From the cell containing the given text, extract its center point as [X, Y] coordinate. 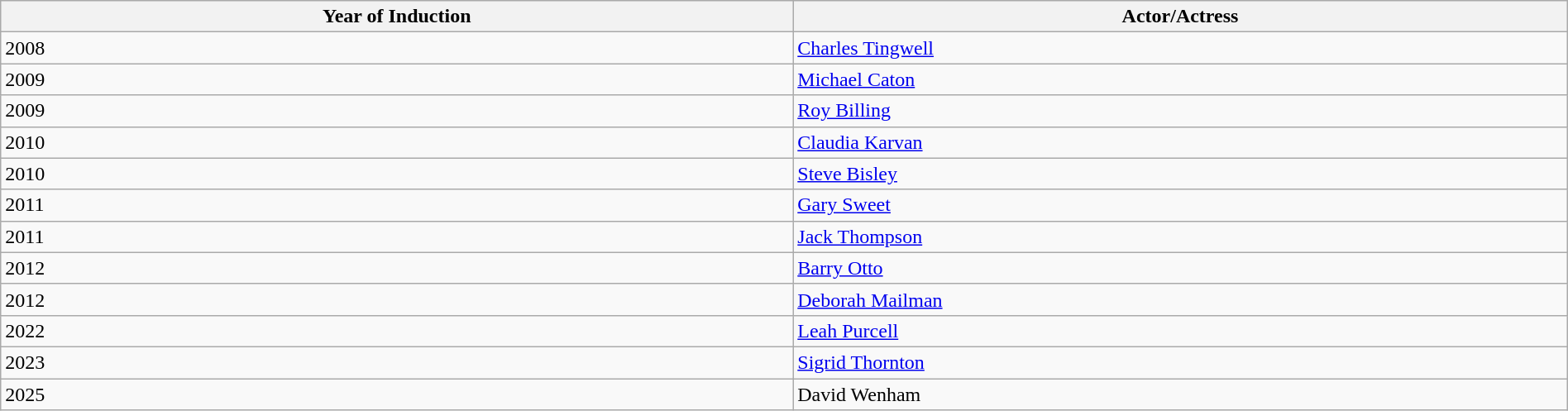
Barry Otto [1180, 268]
Actor/Actress [1180, 17]
2022 [397, 331]
Sigrid Thornton [1180, 362]
2008 [397, 48]
Charles Tingwell [1180, 48]
2023 [397, 362]
Michael Caton [1180, 79]
Year of Induction [397, 17]
Claudia Karvan [1180, 142]
2025 [397, 394]
Deborah Mailman [1180, 299]
Steve Bisley [1180, 174]
Roy Billing [1180, 111]
Jack Thompson [1180, 237]
Gary Sweet [1180, 205]
Leah Purcell [1180, 331]
David Wenham [1180, 394]
